Pinpoint the cell where the given text exists, returning its [x, y] midpoint coordinate. 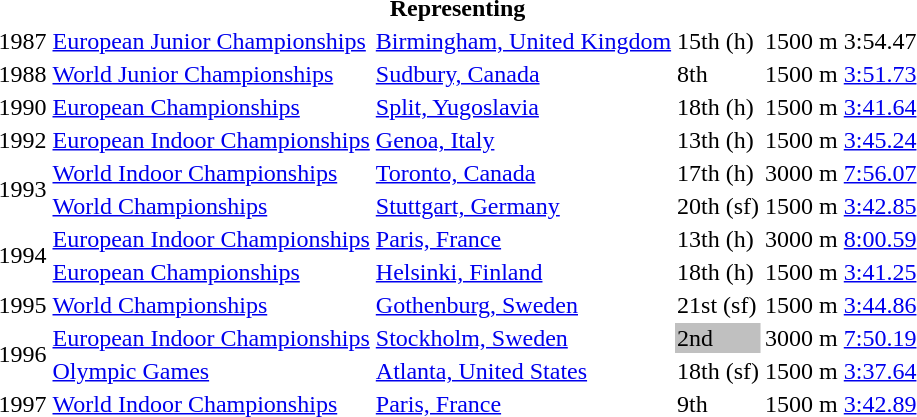
World Junior Championships [211, 74]
World Indoor Championships [211, 173]
18th (sf) [718, 371]
Toronto, Canada [523, 173]
European Junior Championships [211, 41]
Birmingham, United Kingdom [523, 41]
Stockholm, Sweden [523, 338]
21st (sf) [718, 305]
Atlanta, United States [523, 371]
Gothenburg, Sweden [523, 305]
Olympic Games [211, 371]
20th (sf) [718, 206]
Stuttgart, Germany [523, 206]
Split, Yugoslavia [523, 107]
2nd [718, 338]
Genoa, Italy [523, 140]
Paris, France [523, 239]
8th [718, 74]
15th (h) [718, 41]
17th (h) [718, 173]
Sudbury, Canada [523, 74]
Helsinki, Finland [523, 272]
